For the text-containing cell, return its midpoint in [x, y] coordinate format. 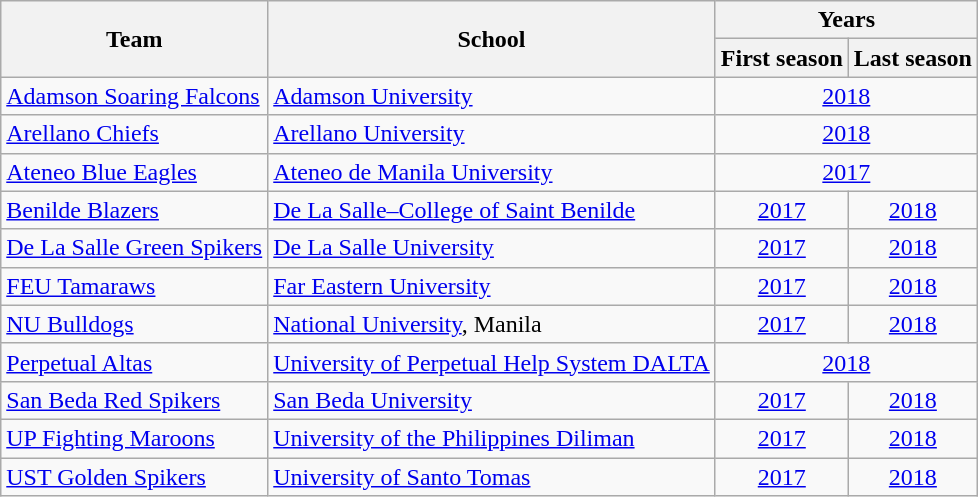
Arellano University [492, 134]
Ateneo Blue Eagles [134, 172]
Adamson University [492, 96]
Team [134, 39]
School [492, 39]
Last season [912, 58]
Adamson Soaring Falcons [134, 96]
University of the Philippines Diliman [492, 438]
Ateneo de Manila University [492, 172]
NU Bulldogs [134, 324]
University of Perpetual Help System DALTA [492, 362]
Arellano Chiefs [134, 134]
FEU Tamaraws [134, 286]
De La Salle Green Spikers [134, 248]
San Beda Red Spikers [134, 400]
De La Salle University [492, 248]
University of Santo Tomas [492, 477]
Years [846, 20]
Perpetual Altas [134, 362]
UP Fighting Maroons [134, 438]
De La Salle–College of Saint Benilde [492, 210]
UST Golden Spikers [134, 477]
National University, Manila [492, 324]
San Beda University [492, 400]
Far Eastern University [492, 286]
Benilde Blazers [134, 210]
First season [782, 58]
